Capture the cell that displays the provided text and extract its (X, Y) central coordinate. 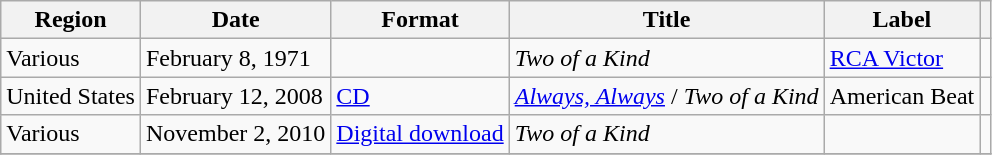
American Beat (902, 96)
November 2, 2010 (235, 134)
Label (902, 20)
United States (71, 96)
Title (666, 20)
Region (71, 20)
Date (235, 20)
RCA Victor (902, 58)
February 8, 1971 (235, 58)
Digital download (420, 134)
CD (420, 96)
February 12, 2008 (235, 96)
Always, Always / Two of a Kind (666, 96)
Format (420, 20)
